Return (x, y) of the center of cell containing provided text 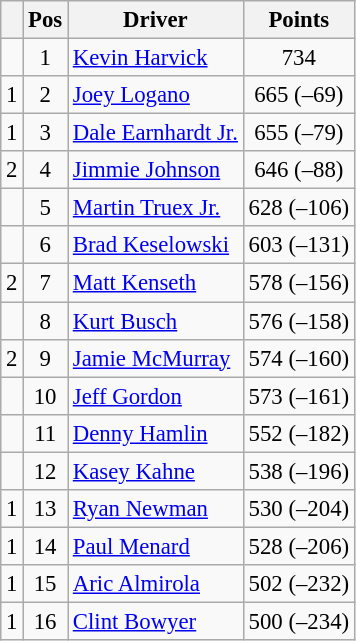
9 (46, 358)
Matt Kenseth (156, 283)
8 (46, 321)
3 (46, 133)
6 (46, 245)
Driver (156, 20)
Jeff Gordon (156, 396)
10 (46, 396)
Kurt Busch (156, 321)
578 (–156) (298, 283)
734 (298, 58)
Kasey Kahne (156, 471)
628 (–106) (298, 208)
528 (–206) (298, 546)
573 (–161) (298, 396)
14 (46, 546)
502 (–232) (298, 584)
576 (–158) (298, 321)
Pos (46, 20)
530 (–204) (298, 509)
Ryan Newman (156, 509)
15 (46, 584)
7 (46, 283)
Jimmie Johnson (156, 170)
16 (46, 621)
Joey Logano (156, 95)
603 (–131) (298, 245)
655 (–79) (298, 133)
13 (46, 509)
Jamie McMurray (156, 358)
646 (–88) (298, 170)
538 (–196) (298, 471)
Kevin Harvick (156, 58)
500 (–234) (298, 621)
Points (298, 20)
4 (46, 170)
574 (–160) (298, 358)
Martin Truex Jr. (156, 208)
552 (–182) (298, 433)
5 (46, 208)
Denny Hamlin (156, 433)
Dale Earnhardt Jr. (156, 133)
11 (46, 433)
Brad Keselowski (156, 245)
Clint Bowyer (156, 621)
12 (46, 471)
Aric Almirola (156, 584)
665 (–69) (298, 95)
Paul Menard (156, 546)
